Search for the cell housing the specified text and yield its [x, y] center coordinate. 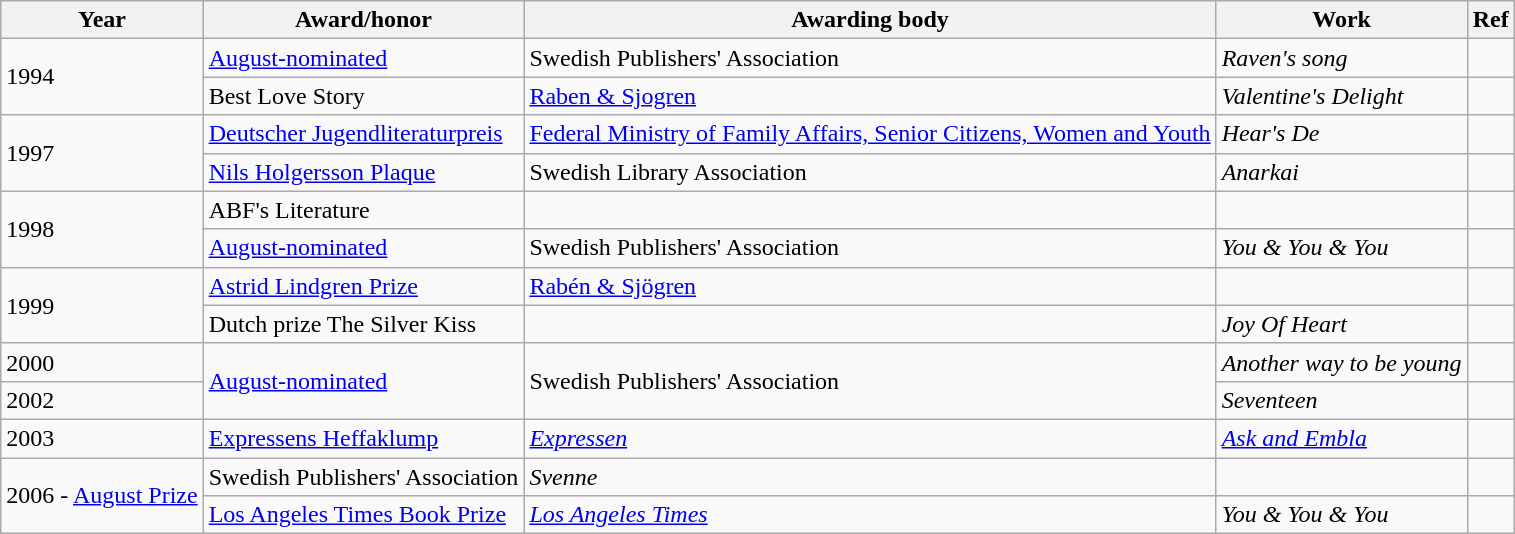
2003 [102, 438]
Swedish Library Association [870, 172]
Expressens Heffaklump [364, 438]
1999 [102, 305]
1997 [102, 153]
Valentine's Delight [1342, 96]
Raven's song [1342, 58]
Raben & Sjogren [870, 96]
Anarkai [1342, 172]
Hear's De [1342, 134]
Rabén & Sjögren [870, 286]
Dutch prize The Silver Kiss [364, 324]
2006 - August Prize [102, 496]
Work [1342, 20]
Ref [1490, 20]
Los Angeles Times Book Prize [364, 515]
Awarding body [870, 20]
2000 [102, 362]
Year [102, 20]
2002 [102, 400]
Best Love Story [364, 96]
Award/honor [364, 20]
ABF's Literature [364, 210]
Deutscher Jugendliteraturpreis [364, 134]
Ask and Embla [1342, 438]
Nils Holgersson Plaque [364, 172]
Los Angeles Times [870, 515]
1998 [102, 229]
Another way to be young [1342, 362]
Astrid Lindgren Prize [364, 286]
Seventeen [1342, 400]
Expressen [870, 438]
Joy Of Heart [1342, 324]
Federal Ministry of Family Affairs, Senior Citizens, Women and Youth [870, 134]
1994 [102, 77]
Svenne [870, 477]
